Return the [X, Y] coordinate for the center point of the cell that contains the specified text.  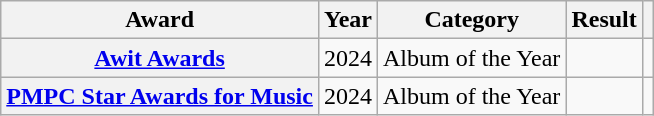
Award [160, 20]
Year [348, 20]
Awit Awards [160, 58]
Result [604, 20]
PMPC Star Awards for Music [160, 96]
Category [472, 20]
